Search for the cell housing the specified text and yield its (x, y) center coordinate. 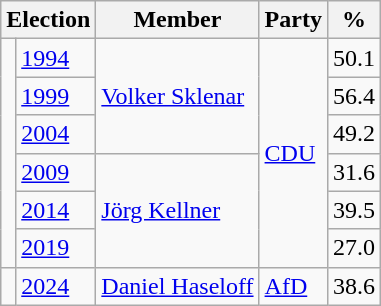
31.6 (354, 172)
CDU (293, 153)
Volker Sklenar (178, 96)
Party (293, 20)
AfD (293, 286)
39.5 (354, 210)
% (354, 20)
Jörg Kellner (178, 210)
50.1 (354, 58)
1994 (56, 58)
Daniel Haseloff (178, 286)
27.0 (354, 248)
Member (178, 20)
38.6 (354, 286)
1999 (56, 96)
2004 (56, 134)
2009 (56, 172)
2019 (56, 248)
49.2 (354, 134)
2014 (56, 210)
2024 (56, 286)
56.4 (354, 96)
Election (48, 20)
